Pinpoint the cell where the given text exists, returning its [x, y] midpoint coordinate. 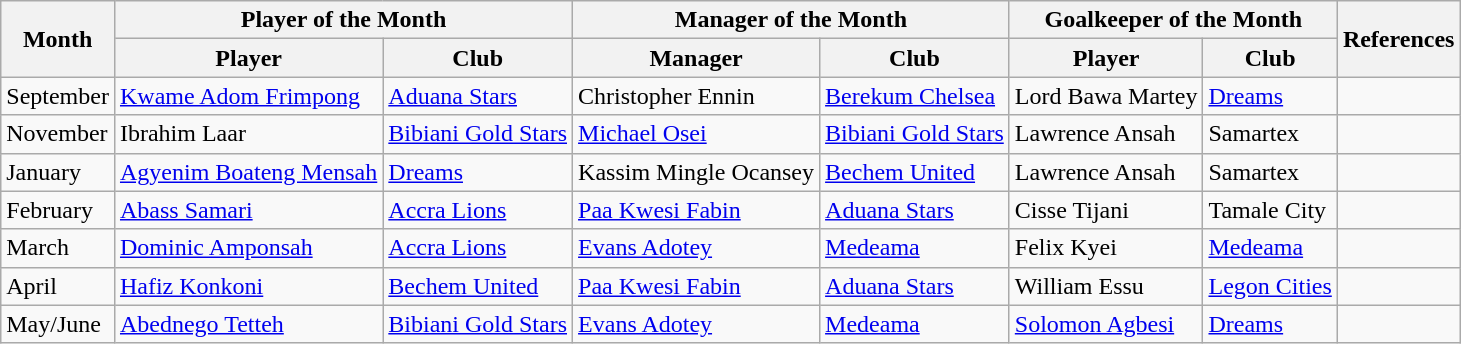
Michael Osei [696, 134]
Manager [696, 58]
September [58, 96]
Cisse Tijani [1106, 210]
Solomon Agbesi [1106, 324]
February [58, 210]
Felix Kyei [1106, 248]
Lord Bawa Martey [1106, 96]
May/June [58, 324]
April [58, 286]
William Essu [1106, 286]
Hafiz Konkoni [248, 286]
Berekum Chelsea [915, 96]
Tamale City [1270, 210]
Legon Cities [1270, 286]
Player of the Month [343, 20]
Manager of the Month [792, 20]
January [58, 172]
Kwame Adom Frimpong [248, 96]
Ibrahim Laar [248, 134]
Kassim Mingle Ocansey [696, 172]
November [58, 134]
References [1398, 39]
Abass Samari [248, 210]
Dominic Amponsah [248, 248]
Christopher Ennin [696, 96]
March [58, 248]
Agyenim Boateng Mensah [248, 172]
Abednego Tetteh [248, 324]
Month [58, 39]
Goalkeeper of the Month [1173, 20]
